Provide the [X, Y] coordinate of the cell's center where the given text is located.  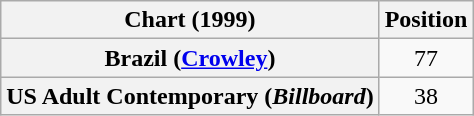
Position [426, 20]
US Adult Contemporary (Billboard) [190, 96]
38 [426, 96]
Chart (1999) [190, 20]
Brazil (Crowley) [190, 58]
77 [426, 58]
